For the text-containing cell, return its midpoint in (x, y) coordinate format. 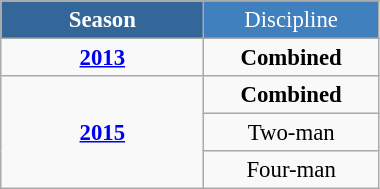
2013 (102, 58)
Four-man (292, 170)
2015 (102, 132)
Season (102, 20)
Two-man (292, 133)
Discipline (292, 20)
